From the cell containing the given text, extract its center point as [X, Y] coordinate. 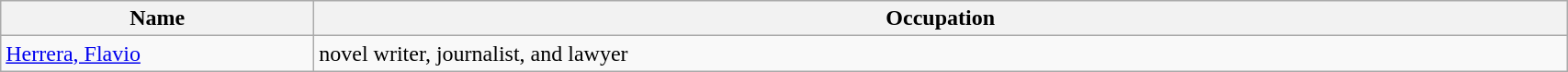
Herrera, Flavio [158, 54]
novel writer, journalist, and lawyer [941, 54]
Name [158, 18]
Occupation [941, 18]
